Find where the given text appears and provide that cell's center as (X, Y) coordinate. 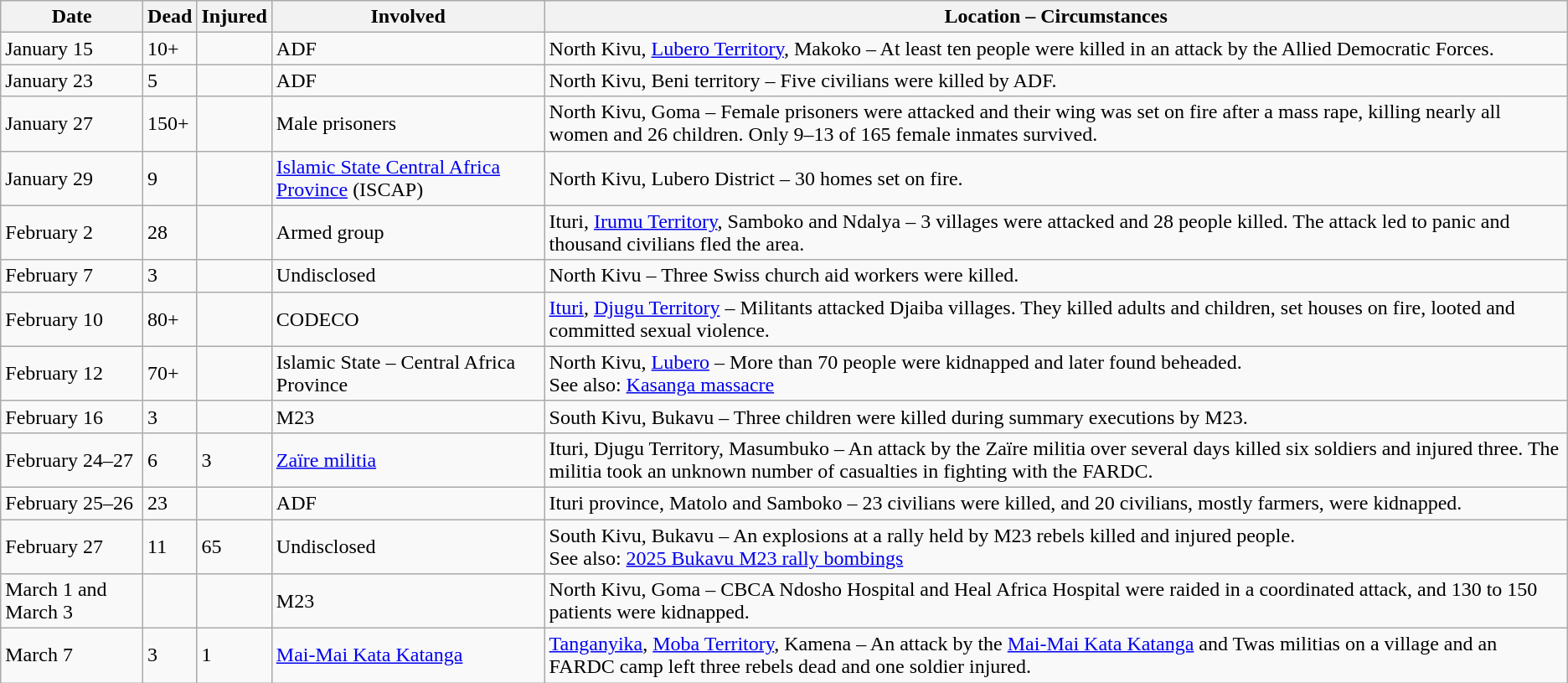
70+ (170, 374)
Male prisoners (408, 124)
5 (170, 80)
9 (170, 178)
Date (72, 17)
Mai-Mai Kata Katanga (408, 655)
65 (235, 546)
North Kivu – Three Swiss church aid workers were killed. (1055, 276)
North Kivu, Lubero Territory, Makoko – At least ten people were killed in an attack by the Allied Democratic Forces. (1055, 49)
1 (235, 655)
South Kivu, Bukavu – An explosions at a rally held by M23 rebels killed and injured people.See also: 2025 Bukavu M23 rally bombings (1055, 546)
10+ (170, 49)
February 24–27 (72, 459)
January 29 (72, 178)
28 (170, 233)
Zaïre militia (408, 459)
North Kivu, Beni territory – Five civilians were killed by ADF. (1055, 80)
January 27 (72, 124)
Armed group (408, 233)
150+ (170, 124)
Dead (170, 17)
23 (170, 503)
February 25–26 (72, 503)
January 15 (72, 49)
February 10 (72, 318)
March 1 and March 3 (72, 602)
Injured (235, 17)
6 (170, 459)
Islamic State – Central Africa Province (408, 374)
Location – Circumstances (1055, 17)
11 (170, 546)
February 7 (72, 276)
North Kivu, Lubero District – 30 homes set on fire. (1055, 178)
February 16 (72, 417)
February 12 (72, 374)
January 23 (72, 80)
Involved (408, 17)
North Kivu, Lubero – More than 70 people were kidnapped and later found beheaded.See also: Kasanga massacre (1055, 374)
Ituri province, Matolo and Samboko – 23 civilians were killed, and 20 civilians, mostly farmers, were kidnapped. (1055, 503)
February 27 (72, 546)
North Kivu, Goma – CBCA Ndosho Hospital and Heal Africa Hospital were raided in a coordinated attack, and 130 to 150 patients were kidnapped. (1055, 602)
CODECO (408, 318)
February 2 (72, 233)
South Kivu, Bukavu – Three children were killed during summary executions by M23. (1055, 417)
Islamic State Central Africa Province (ISCAP) (408, 178)
March 7 (72, 655)
80+ (170, 318)
